Search for the cell housing the specified text and yield its [x, y] center coordinate. 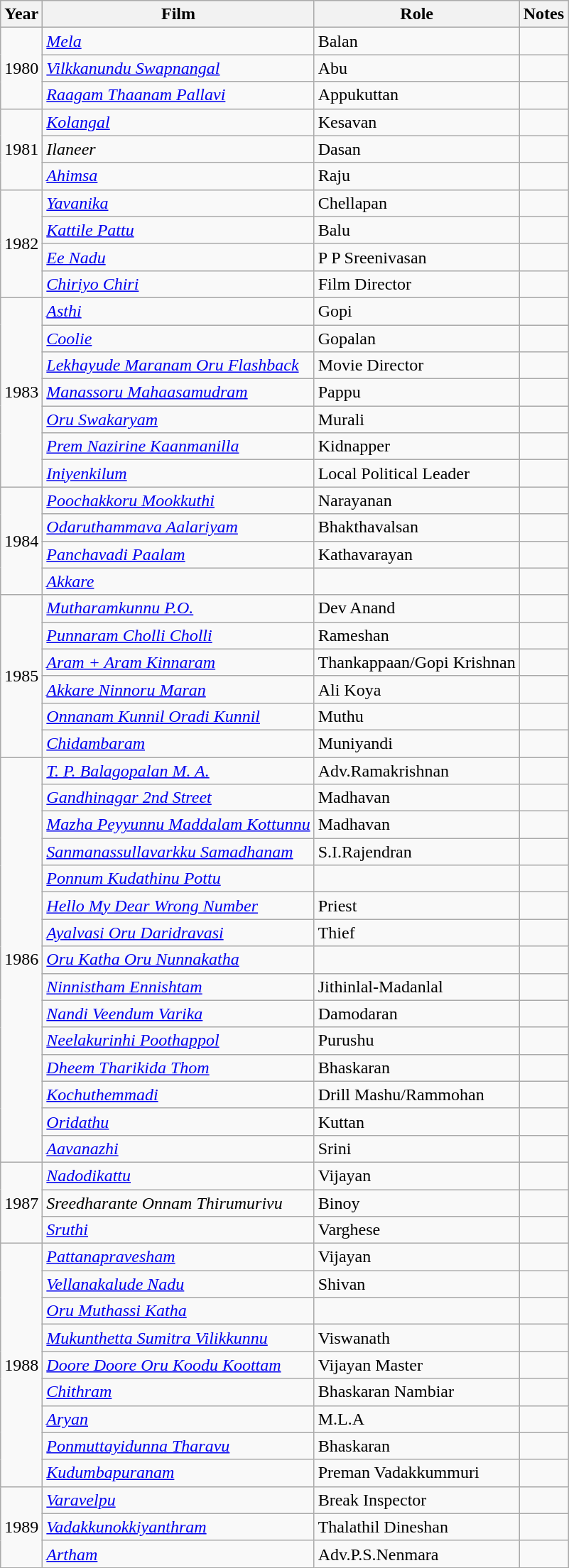
Sreedharante Onnam Thirumurivu [178, 1203]
Ee Nadu [178, 257]
Kuttan [416, 1122]
Artham [178, 1554]
1988 [21, 1366]
Muthu [416, 716]
Mukunthetta Sumitra Vilikkunnu [178, 1338]
Panchavadi Paalam [178, 554]
Jithinlal-Madanlal [416, 987]
1987 [21, 1202]
Aryan [178, 1419]
Poochakkoru Mookkuthi [178, 500]
Kesavan [416, 122]
Ponmuttayidunna Tharavu [178, 1446]
Priest [416, 906]
Thief [416, 933]
Mutharamkunnu P.O. [178, 608]
Sanmanassullavarkku Samadhanam [178, 852]
Abu [416, 68]
Purushu [416, 1041]
Manassoru Mahaasamudram [178, 393]
Gopalan [416, 339]
Raagam Thaanam Pallavi [178, 95]
T. P. Balagopalan M. A. [178, 770]
Mela [178, 41]
Akkare Ninnoru Maran [178, 689]
Nadodikattu [178, 1175]
Preman Vadakkummuri [416, 1473]
Vilkkanundu Swapnangal [178, 68]
Ninnistham Ennishtam [178, 987]
Dasan [416, 149]
Yavanika [178, 203]
Role [416, 14]
Coolie [178, 339]
Raju [416, 176]
Narayanan [416, 500]
Chidambaram [178, 743]
Kochuthemmadi [178, 1095]
Bhaskaran Nambiar [416, 1392]
1982 [21, 243]
Srini [416, 1148]
1984 [21, 541]
Chellapan [416, 203]
Balan [416, 41]
1986 [21, 960]
Asthi [178, 311]
Prem Nazirine Kaanmanilla [178, 446]
Chithram [178, 1392]
Dev Anand [416, 608]
Hello My Dear Wrong Number [178, 906]
Lekhayude Maranam Oru Flashback [178, 366]
Appukuttan [416, 95]
Iniyenkilum [178, 473]
Thalathil Dineshan [416, 1527]
Doore Doore Oru Koodu Koottam [178, 1365]
Damodaran [416, 1014]
Drill Mashu/Rammohan [416, 1095]
Notes [543, 14]
Balu [416, 230]
Thankappaan/Gopi Krishnan [416, 662]
Vellanakalude Nadu [178, 1284]
Rameshan [416, 635]
Year [21, 14]
Vadakkunokkiyanthram [178, 1527]
Nandi Veendum Varika [178, 1014]
1980 [21, 68]
Gopi [416, 311]
Vijayan Master [416, 1365]
Ali Koya [416, 689]
Movie Director [416, 366]
Onnanam Kunnil Oradi Kunnil [178, 716]
Adv.P.S.Nenmara [416, 1554]
Break Inspector [416, 1500]
Akkare [178, 581]
Sruthi [178, 1230]
Kudumbapuranam [178, 1473]
Muniyandi [416, 743]
Neelakurinhi Poothappol [178, 1041]
Ayalvasi Oru Daridravasi [178, 933]
Bhakthavalsan [416, 527]
Punnaram Cholli Cholli [178, 635]
Viswanath [416, 1338]
Oru Muthassi Katha [178, 1311]
Film [178, 14]
1989 [21, 1527]
Odaruthammava Aalariyam [178, 527]
Oru Katha Oru Nunnakatha [178, 960]
Gandhinagar 2nd Street [178, 798]
Pappu [416, 393]
Kolangal [178, 122]
Varavelpu [178, 1500]
Oridathu [178, 1122]
Dheem Tharikida Thom [178, 1068]
Adv.Ramakrishnan [416, 770]
Aram + Aram Kinnaram [178, 662]
M.L.A [416, 1419]
Shivan [416, 1284]
Ilaneer [178, 149]
S.I.Rajendran [416, 852]
Kattile Pattu [178, 230]
P P Sreenivasan [416, 257]
Kathavarayan [416, 554]
Kidnapper [416, 446]
Ahimsa [178, 176]
1981 [21, 149]
Ponnum Kudathinu Pottu [178, 879]
Varghese [416, 1230]
Chiriyo Chiri [178, 284]
Binoy [416, 1203]
1985 [21, 676]
Oru Swakaryam [178, 420]
Mazha Peyyunnu Maddalam Kottunnu [178, 825]
Film Director [416, 284]
Pattanapravesham [178, 1257]
1983 [21, 392]
Local Political Leader [416, 473]
Aavanazhi [178, 1148]
Murali [416, 420]
